From the cell containing the given text, extract its center point as (x, y) coordinate. 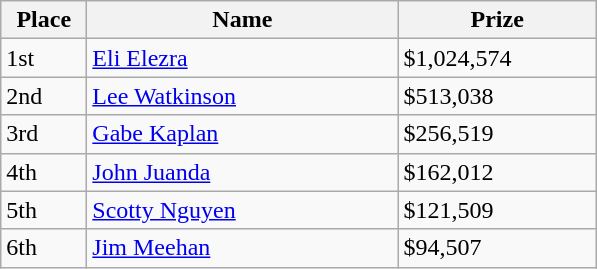
Prize (498, 20)
$94,507 (498, 248)
6th (44, 248)
2nd (44, 96)
$1,024,574 (498, 58)
John Juanda (242, 172)
$256,519 (498, 134)
4th (44, 172)
1st (44, 58)
$162,012 (498, 172)
Scotty Nguyen (242, 210)
Gabe Kaplan (242, 134)
Eli Elezra (242, 58)
5th (44, 210)
Place (44, 20)
$121,509 (498, 210)
Name (242, 20)
Lee Watkinson (242, 96)
$513,038 (498, 96)
Jim Meehan (242, 248)
3rd (44, 134)
